From the cell containing the given text, extract its center point as (x, y) coordinate. 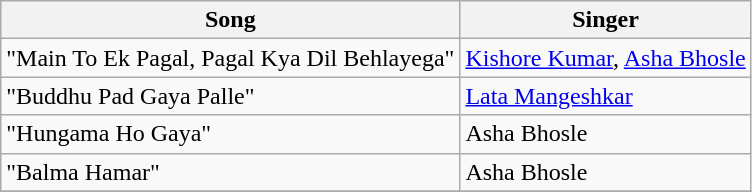
"Balma Hamar" (230, 172)
"Main To Ek Pagal, Pagal Kya Dil Behlayega" (230, 58)
"Hungama Ho Gaya" (230, 134)
Song (230, 20)
"Buddhu Pad Gaya Palle" (230, 96)
Singer (606, 20)
Lata Mangeshkar (606, 96)
Kishore Kumar, Asha Bhosle (606, 58)
